Return [x, y] of the center of cell containing provided text 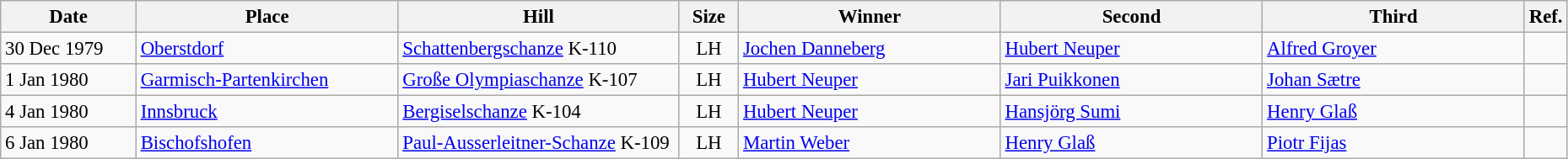
6 Jan 1980 [69, 143]
4 Jan 1980 [69, 112]
Hansjörg Sumi [1132, 112]
Alfred Groyer [1393, 49]
Place [267, 17]
Martin Weber [870, 143]
Oberstdorf [267, 49]
30 Dec 1979 [69, 49]
1 Jan 1980 [69, 80]
Hill [538, 17]
Date [69, 17]
Johan Sætre [1393, 80]
Winner [870, 17]
Große Olympiaschanze K-107 [538, 80]
Third [1393, 17]
Schattenbergschanze K-110 [538, 49]
Jochen Danneberg [870, 49]
Bergiselschanze K-104 [538, 112]
Second [1132, 17]
Size [709, 17]
Ref. [1545, 17]
Jari Puikkonen [1132, 80]
Innsbruck [267, 112]
Piotr Fijas [1393, 143]
Bischofshofen [267, 143]
Garmisch-Partenkirchen [267, 80]
Paul-Ausserleitner-Schanze K-109 [538, 143]
